Search for the cell housing the specified text and yield its (X, Y) center coordinate. 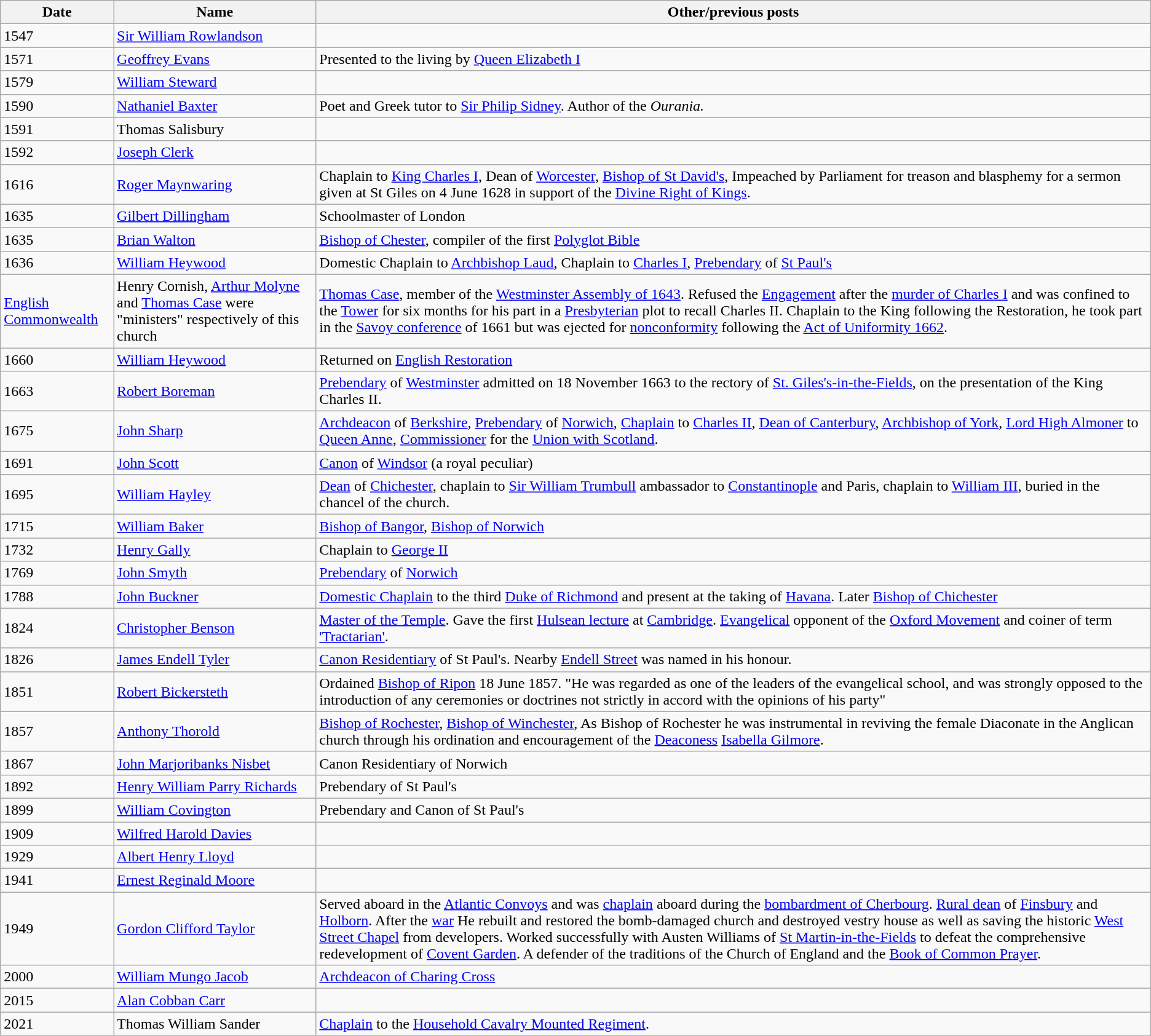
Other/previous posts (733, 12)
Archdeacon of Charing Cross (733, 977)
James Endell Tyler (215, 660)
1769 (57, 573)
William Hayley (215, 494)
Name (215, 12)
Prebendary of Westminster admitted on 18 November 1663 to the rectory of St. Giles's-in-the-Fields, on the presentation of the King Charles II. (733, 391)
1826 (57, 660)
1691 (57, 463)
1941 (57, 880)
Thomas William Sander (215, 1024)
Date (57, 12)
Thomas Salisbury (215, 129)
John Sharp (215, 432)
Canon Residentiary of St Paul's. Nearby Endell Street was named in his honour. (733, 660)
Bishop of Chester, compiler of the first Polyglot Bible (733, 239)
Ernest Reginald Moore (215, 880)
Master of the Temple. Gave the first Hulsean lecture at Cambridge. Evangelical opponent of the Oxford Movement and coiner of term 'Tractarian'. (733, 628)
Domestic Chaplain to the third Duke of Richmond and present at the taking of Havana. Later Bishop of Chichester (733, 596)
Roger Maynwaring (215, 184)
Robert Boreman (215, 391)
1715 (57, 526)
Prebendary of Norwich (733, 573)
Prebendary and Canon of St Paul's (733, 810)
Presented to the living by Queen Elizabeth I (733, 59)
1592 (57, 152)
Chaplain to George II (733, 550)
2021 (57, 1024)
2000 (57, 977)
1660 (57, 360)
Poet and Greek tutor to Sir Philip Sidney. Author of the Ourania. (733, 106)
1571 (57, 59)
1579 (57, 82)
1663 (57, 391)
1857 (57, 732)
1929 (57, 857)
Robert Bickersteth (215, 691)
Gordon Clifford Taylor (215, 928)
William Mungo Jacob (215, 977)
1824 (57, 628)
Returned on English Restoration (733, 360)
1591 (57, 129)
Domestic Chaplain to Archbishop Laud, Chaplain to Charles I, Prebendary of St Paul's (733, 263)
1732 (57, 550)
Canon Residentiary of Norwich (733, 763)
John Smyth (215, 573)
1695 (57, 494)
John Scott (215, 463)
1788 (57, 596)
Christopher Benson (215, 628)
Henry William Parry Richards (215, 786)
1590 (57, 106)
1899 (57, 810)
1892 (57, 786)
Bishop of Bangor, Bishop of Norwich (733, 526)
Schoolmaster of London (733, 216)
William Baker (215, 526)
William Covington (215, 810)
Gilbert Dillingham (215, 216)
Wilfred Harold Davies (215, 833)
John Buckner (215, 596)
1851 (57, 691)
1547 (57, 36)
Joseph Clerk (215, 152)
John Marjoribanks Nisbet (215, 763)
1636 (57, 263)
Anthony Thorold (215, 732)
Sir William Rowlandson (215, 36)
Henry Cornish, Arthur Molyne and Thomas Case were "ministers" respectively of this church (215, 311)
Alan Cobban Carr (215, 1000)
Prebendary of St Paul's (733, 786)
English Commonwealth (57, 311)
2015 (57, 1000)
Geoffrey Evans (215, 59)
Chaplain to the Household Cavalry Mounted Regiment. (733, 1024)
Albert Henry Lloyd (215, 857)
Henry Gally (215, 550)
Nathaniel Baxter (215, 106)
1909 (57, 833)
Canon of Windsor (a royal peculiar) (733, 463)
1949 (57, 928)
William Steward (215, 82)
Brian Walton (215, 239)
1675 (57, 432)
1867 (57, 763)
1616 (57, 184)
